Provide the [X, Y] coordinate of the cell's center where the given text is located.  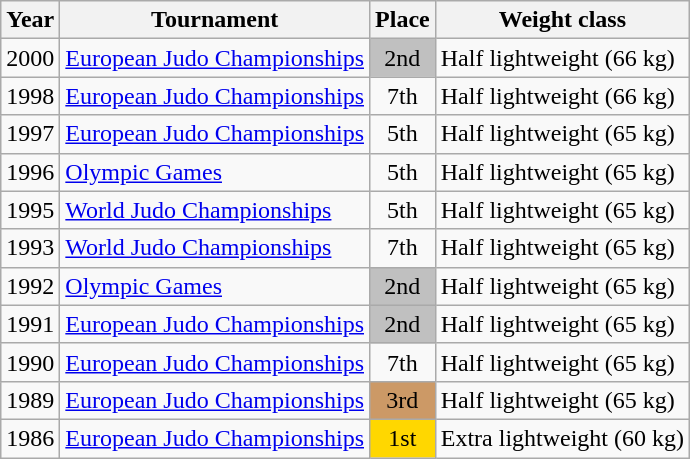
Weight class [562, 20]
1992 [30, 286]
1998 [30, 96]
1991 [30, 324]
1997 [30, 134]
1986 [30, 438]
1989 [30, 400]
1st [403, 438]
1996 [30, 172]
2000 [30, 58]
1990 [30, 362]
3rd [403, 400]
1995 [30, 210]
Tournament [215, 20]
Year [30, 20]
Extra lightweight (60 kg) [562, 438]
1993 [30, 248]
Place [403, 20]
